Provide the (X, Y) coordinate of the cell's center where the given text is located.  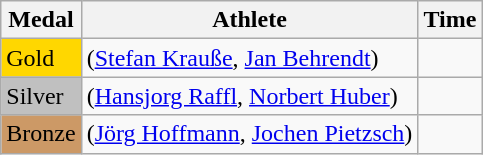
(Hansjorg Raffl, Norbert Huber) (250, 96)
Athlete (250, 20)
(Jörg Hoffmann, Jochen Pietzsch) (250, 134)
Medal (41, 20)
Time (450, 20)
(Stefan Krauße, Jan Behrendt) (250, 58)
Bronze (41, 134)
Silver (41, 96)
Gold (41, 58)
